Scan for the cell matching the given text and deliver its (x, y) coordinate at center. 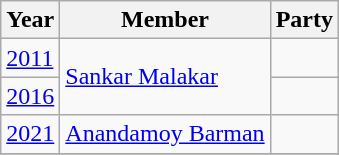
2016 (30, 96)
Sankar Malakar (165, 77)
Year (30, 20)
2021 (30, 134)
2011 (30, 58)
Member (165, 20)
Anandamoy Barman (165, 134)
Party (304, 20)
